Detect which cell encompasses the target text, then output its (X, Y) center coordinate. 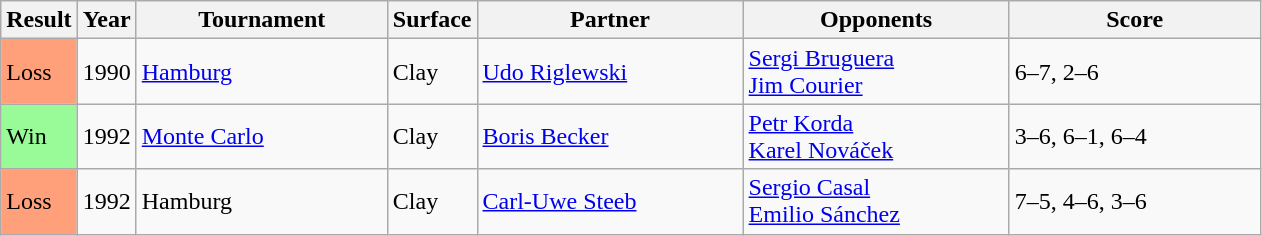
6–7, 2–6 (1134, 72)
Score (1134, 20)
Opponents (876, 20)
Win (39, 136)
1990 (106, 72)
Sergi Bruguera Jim Courier (876, 72)
Surface (432, 20)
Udo Riglewski (610, 72)
Petr Korda Karel Nováček (876, 136)
Sergio Casal Emilio Sánchez (876, 202)
Year (106, 20)
Boris Becker (610, 136)
Result (39, 20)
Partner (610, 20)
Tournament (262, 20)
7–5, 4–6, 3–6 (1134, 202)
Monte Carlo (262, 136)
3–6, 6–1, 6–4 (1134, 136)
Carl-Uwe Steeb (610, 202)
